Identify which cell holds the provided text, then report its (x, y) central coordinate. 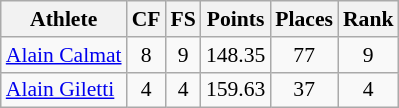
FS (182, 19)
77 (304, 55)
Athlete (64, 19)
Points (236, 19)
37 (304, 90)
Places (304, 19)
CF (146, 19)
8 (146, 55)
159.63 (236, 90)
Alain Giletti (64, 90)
Rank (368, 19)
Alain Calmat (64, 55)
148.35 (236, 55)
